Determine the [X, Y] coordinate at the center of the cell enclosing the given text.  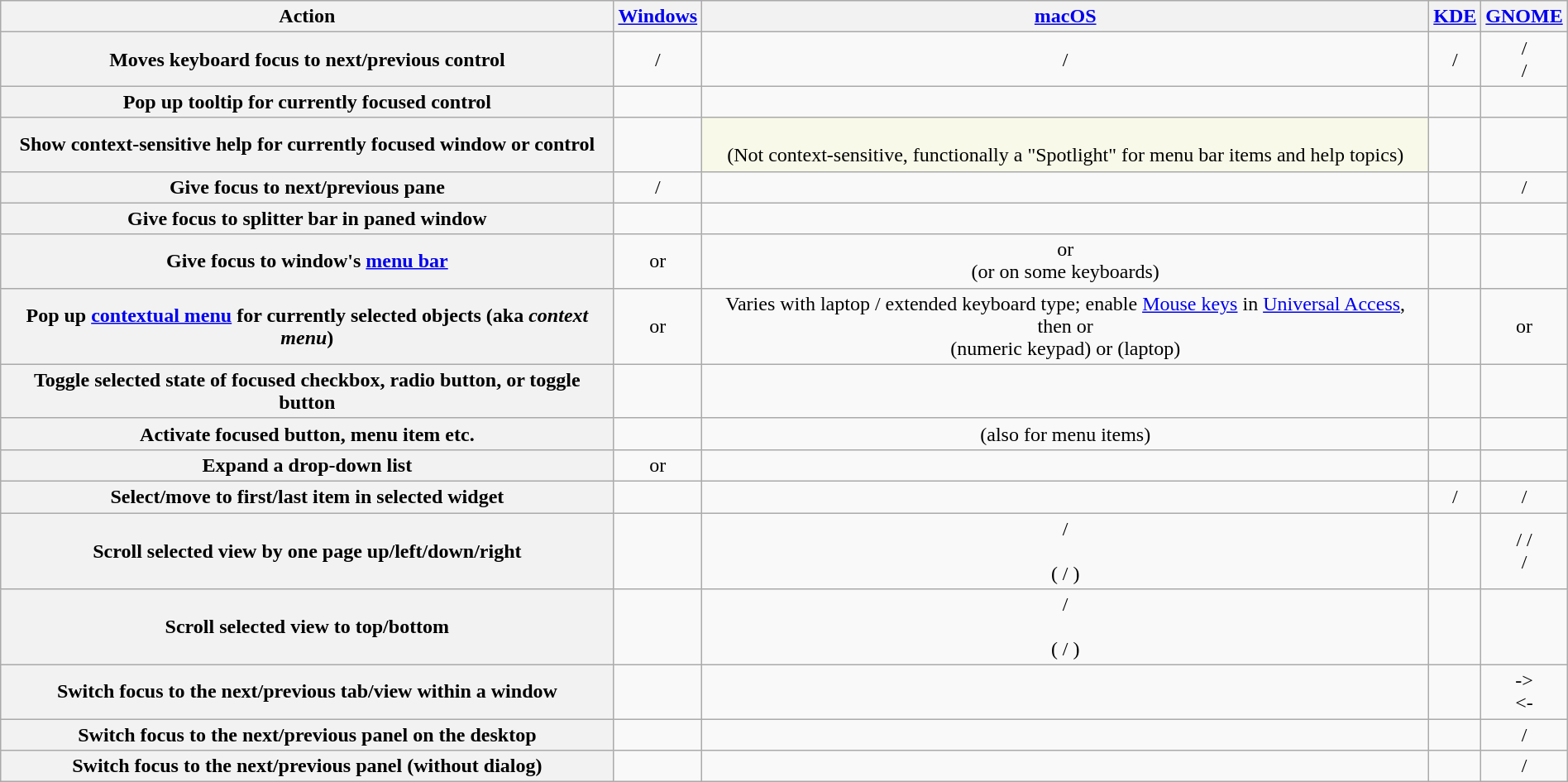
-> <- [1524, 692]
KDE [1456, 17]
Give focus to next/previous pane [308, 187]
Show context-sensitive help for currently focused window or control [308, 144]
Switch focus to the next/previous panel on the desktop [308, 735]
Give focus to splitter bar in paned window [308, 218]
Switch focus to the next/previous tab/view within a window [308, 692]
Pop up contextual menu for currently selected objects (aka context menu) [308, 326]
Varies with laptop / extended keyboard type; enable Mouse keys in Universal Access, then or (numeric keypad) or (laptop) [1065, 326]
Select/move to first/last item in selected widget [308, 497]
Scroll selected view to top/bottom [308, 627]
Expand a drop-down list [308, 465]
Pop up tooltip for currently focused control [308, 102]
/ / [1524, 60]
Switch focus to the next/previous panel (without dialog) [308, 766]
or (or on some keyboards) [1065, 261]
macOS [1065, 17]
GNOME [1524, 17]
(Not context-sensitive, functionally a "Spotlight" for menu bar items and help topics) [1065, 144]
(also for menu items) [1065, 434]
/ / / [1524, 551]
Give focus to window's menu bar [308, 261]
Toggle selected state of focused checkbox, radio button, or toggle button [308, 391]
Windows [658, 17]
Activate focused button, menu item etc. [308, 434]
Moves keyboard focus to next/previous control [308, 60]
Action [308, 17]
Scroll selected view by one page up/left/down/right [308, 551]
